Detect which cell encompasses the target text, then output its [x, y] center coordinate. 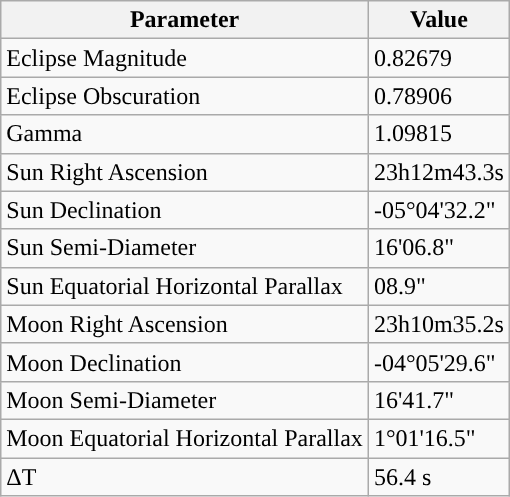
Moon Declination [185, 362]
Moon Equatorial Horizontal Parallax [185, 438]
Moon Right Ascension [185, 324]
Sun Declination [185, 210]
Moon Semi-Diameter [185, 400]
Eclipse Magnitude [185, 58]
0.78906 [438, 96]
Sun Equatorial Horizontal Parallax [185, 286]
1.09815 [438, 134]
16'41.7" [438, 400]
56.4 s [438, 477]
ΔT [185, 477]
16'06.8" [438, 248]
-04°05'29.6" [438, 362]
Parameter [185, 20]
Eclipse Obscuration [185, 96]
23h10m35.2s [438, 324]
Gamma [185, 134]
0.82679 [438, 58]
Sun Right Ascension [185, 172]
-05°04'32.2" [438, 210]
Sun Semi-Diameter [185, 248]
23h12m43.3s [438, 172]
08.9" [438, 286]
Value [438, 20]
1°01'16.5" [438, 438]
